Pinpoint the cell where the given text exists, returning its (X, Y) midpoint coordinate. 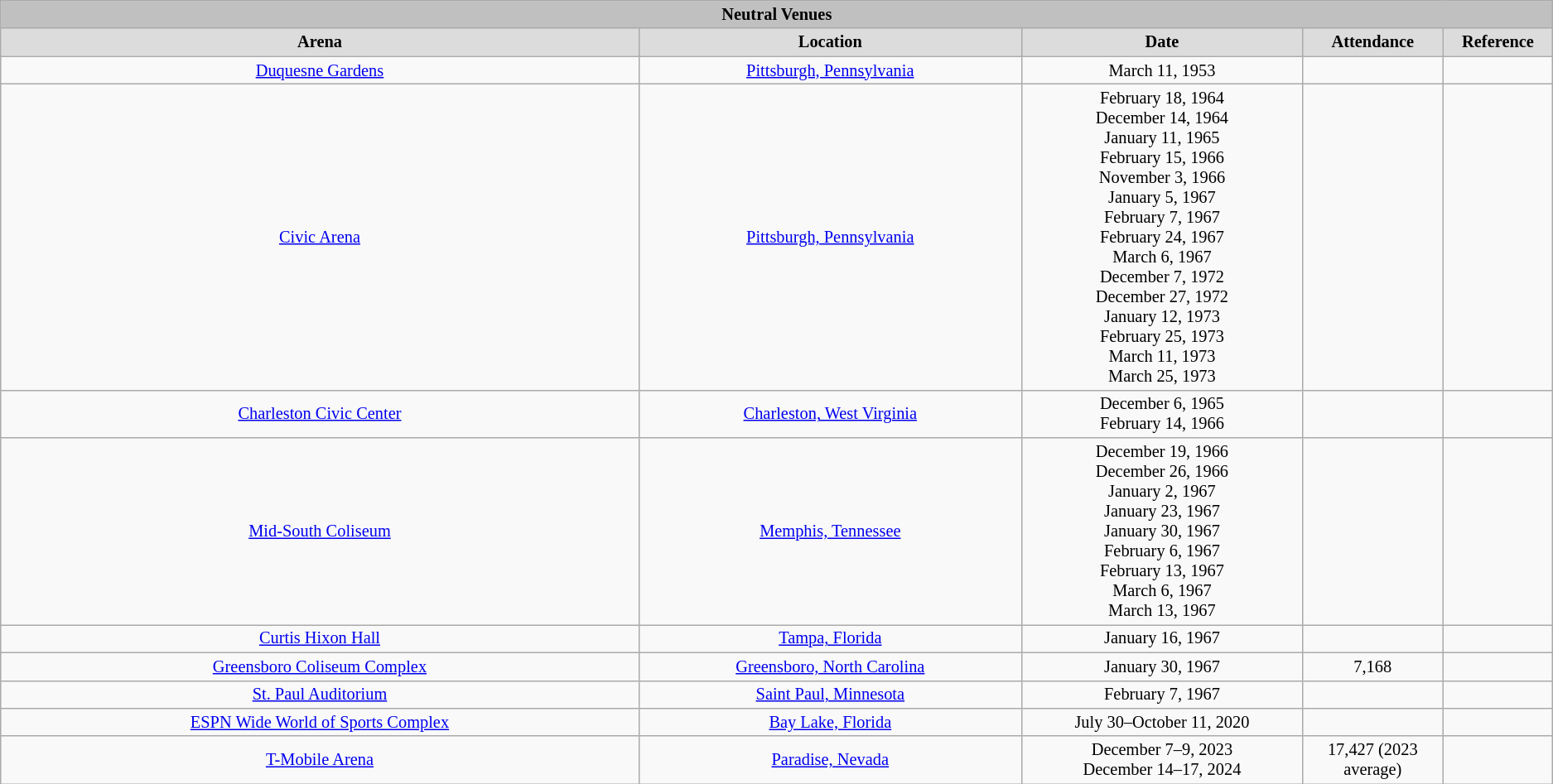
Saint Paul, Minnesota (830, 695)
Charleston, West Virginia (830, 414)
January 16, 1967 (1161, 638)
Greensboro, North Carolina (830, 666)
July 30–October 11, 2020 (1161, 722)
Neutral Venues (777, 14)
Tampa, Florida (830, 638)
December 19, 1966December 26, 1966January 2, 1967January 23, 1967January 30, 1967February 6, 1967February 13, 1967March 6, 1967March 13, 1967 (1161, 531)
Bay Lake, Florida (830, 722)
T-Mobile Arena (320, 760)
Civic Arena (320, 237)
Location (830, 42)
Memphis, Tennessee (830, 531)
March 11, 1953 (1161, 70)
Reference (1498, 42)
December 7–9, 2023December 14–17, 2024 (1161, 760)
Attendance (1372, 42)
St. Paul Auditorium (320, 695)
Paradise, Nevada (830, 760)
Duquesne Gardens (320, 70)
ESPN Wide World of Sports Complex (320, 722)
17,427 (2023 average) (1372, 760)
Curtis Hixon Hall (320, 638)
Greensboro Coliseum Complex (320, 666)
7,168 (1372, 666)
January 30, 1967 (1161, 666)
Charleston Civic Center (320, 414)
Date (1161, 42)
Arena (320, 42)
December 6, 1965February 14, 1966 (1161, 414)
Mid-South Coliseum (320, 531)
February 7, 1967 (1161, 695)
